Output the [X, Y] coordinate of the center of the cell containing the given text.  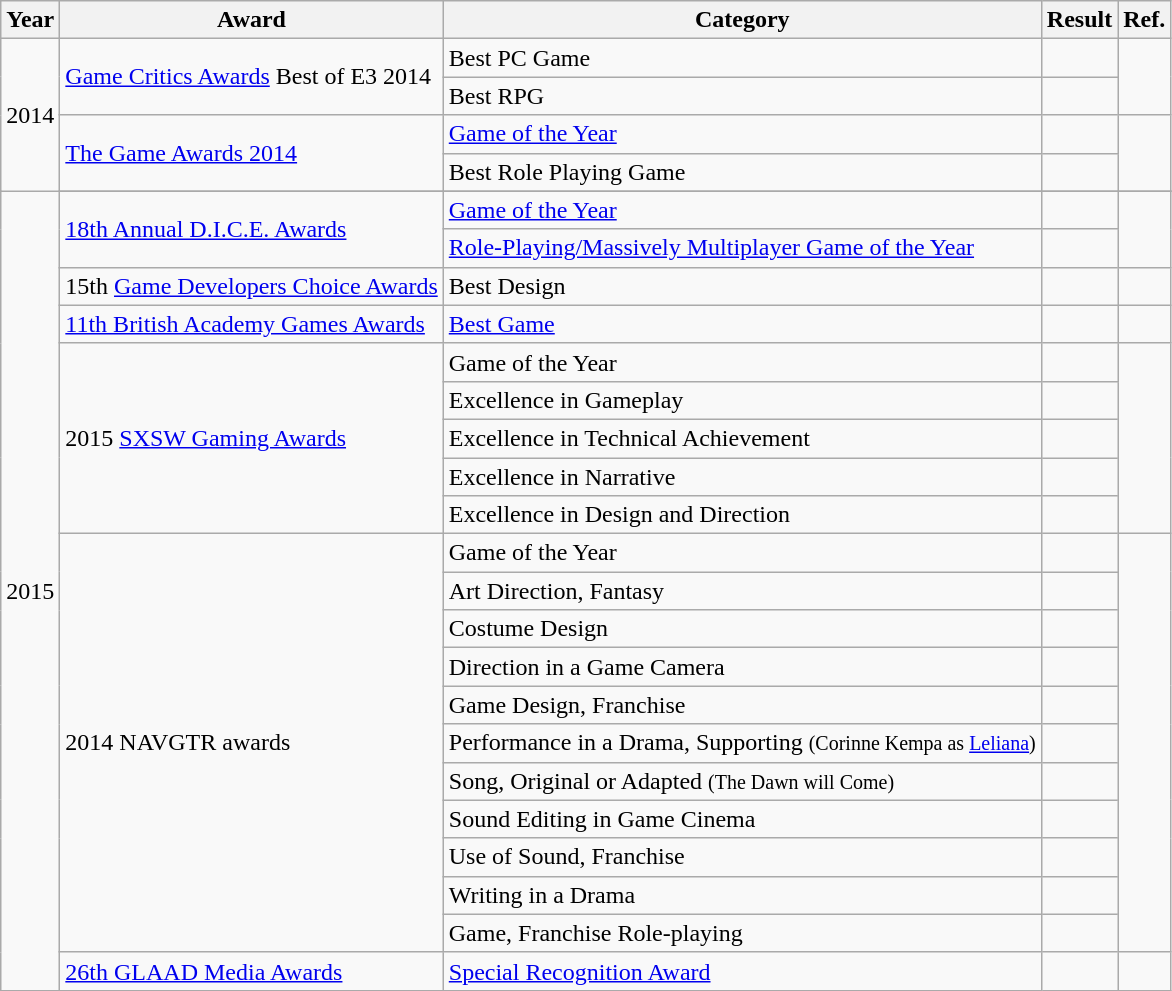
Excellence in Gameplay [742, 400]
2015 SXSW Gaming Awards [252, 438]
Direction in a Game Camera [742, 667]
Award [252, 20]
Game, Franchise Role-playing [742, 933]
Best Game [742, 324]
Art Direction, Fantasy [742, 591]
Best RPG [742, 96]
Best Role Playing Game [742, 172]
Writing in a Drama [742, 895]
Sound Editing in Game Cinema [742, 819]
Role-Playing/Massively Multiplayer Game of the Year [742, 248]
Game Critics Awards Best of E3 2014 [252, 77]
Use of Sound, Franchise [742, 857]
Costume Design [742, 629]
The Game Awards 2014 [252, 153]
Game Design, Franchise [742, 705]
Best Design [742, 286]
2014 [30, 115]
Excellence in Design and Direction [742, 515]
11th British Academy Games Awards [252, 324]
Excellence in Technical Achievement [742, 438]
2014 NAVGTR awards [252, 744]
18th Annual D.I.C.E. Awards [252, 229]
Excellence in Narrative [742, 477]
Special Recognition Award [742, 971]
Ref. [1144, 20]
2015 [30, 590]
Song, Original or Adapted (The Dawn will Come) [742, 781]
Year [30, 20]
15th Game Developers Choice Awards [252, 286]
26th GLAAD Media Awards [252, 971]
Best PC Game [742, 58]
Performance in a Drama, Supporting (Corinne Kempa as Leliana) [742, 743]
Result [1079, 20]
Category [742, 20]
